Scan for the cell matching the given text and deliver its (x, y) coordinate at center. 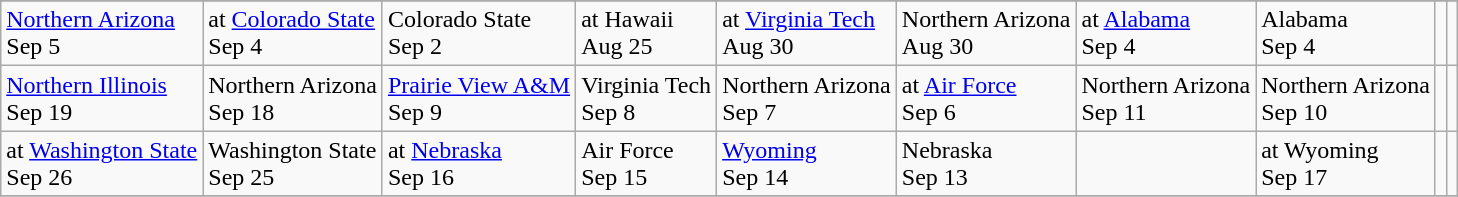
at Washington State Sep 26 (102, 164)
Prairie View A&M Sep 9 (478, 98)
Air Force Sep 15 (646, 164)
Alabama Sep 4 (1346, 34)
Northern Arizona Sep 11 (1166, 98)
Northern Illinois Sep 19 (102, 98)
Wyoming Sep 14 (807, 164)
at Hawaii Aug 25 (646, 34)
at Alabama Sep 4 (1166, 34)
Northern Arizona Sep 7 (807, 98)
Northern Arizona Sep 18 (293, 98)
Northern Arizona Sep 10 (1346, 98)
Northern Arizona Aug 30 (986, 34)
at Wyoming Sep 17 (1346, 164)
Nebraska Sep 13 (986, 164)
Virginia Tech Sep 8 (646, 98)
at Colorado State Sep 4 (293, 34)
at Virginia Tech Aug 30 (807, 34)
at Air Force Sep 6 (986, 98)
at Nebraska Sep 16 (478, 164)
Colorado State Sep 2 (478, 34)
Washington StateSep 25 (293, 164)
Northern Arizona Sep 5 (102, 34)
